Capture the cell that displays the provided text and extract its [x, y] central coordinate. 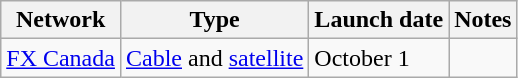
October 1 [379, 58]
FX Canada [61, 58]
Network [61, 20]
Type [214, 20]
Cable and satellite [214, 58]
Launch date [379, 20]
Notes [483, 20]
